Locate the cell with the specified text and output its (x, y) center coordinate. 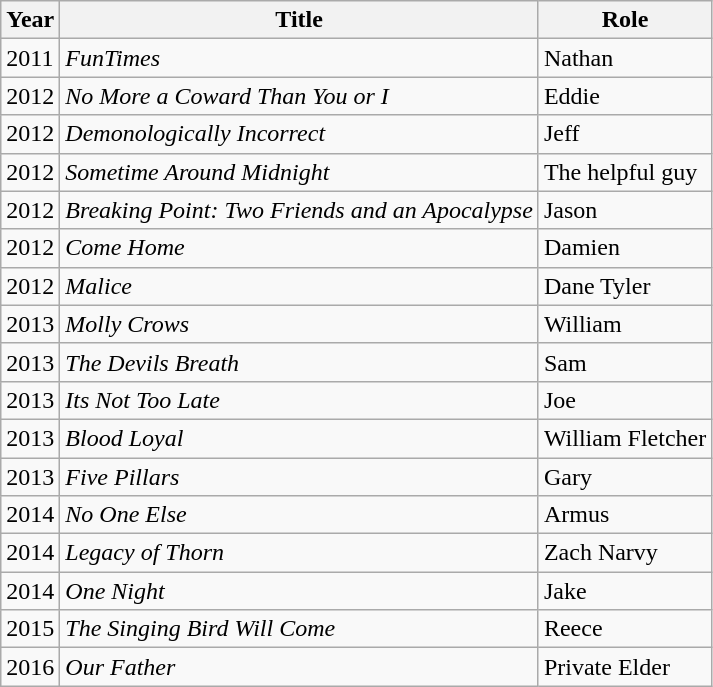
The Singing Bird Will Come (300, 629)
FunTimes (300, 58)
Eddie (624, 96)
2016 (30, 667)
Legacy of Thorn (300, 553)
The Devils Breath (300, 362)
Title (300, 20)
Breaking Point: Two Friends and an Apocalypse (300, 210)
One Night (300, 591)
Reece (624, 629)
Role (624, 20)
Jason (624, 210)
Jeff (624, 134)
Private Elder (624, 667)
Joe (624, 400)
Sam (624, 362)
No One Else (300, 515)
Its Not Too Late (300, 400)
William (624, 324)
Damien (624, 248)
Sometime Around Midnight (300, 172)
Nathan (624, 58)
Molly Crows (300, 324)
Gary (624, 477)
William Fletcher (624, 438)
The helpful guy (624, 172)
No More a Coward Than You or I (300, 96)
Armus (624, 515)
Our Father (300, 667)
Year (30, 20)
Zach Narvy (624, 553)
Jake (624, 591)
Dane Tyler (624, 286)
Blood Loyal (300, 438)
Demonologically Incorrect (300, 134)
Come Home (300, 248)
Malice (300, 286)
2011 (30, 58)
Five Pillars (300, 477)
2015 (30, 629)
